Provide the (x, y) coordinate of the cell's center where the given text is located.  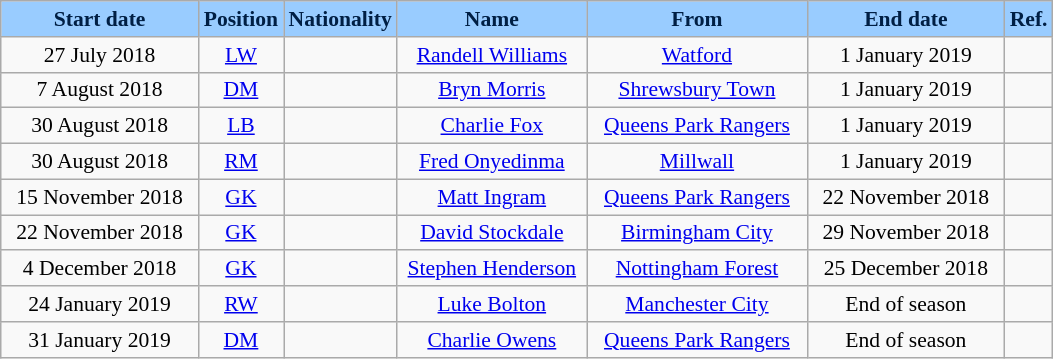
End date (906, 19)
From (697, 19)
4 December 2018 (100, 269)
Charlie Fox (492, 126)
7 August 2018 (100, 90)
Ref. (1029, 19)
Charlie Owens (492, 340)
RM (240, 162)
Millwall (697, 162)
Watford (697, 55)
Nationality (340, 19)
Bryn Morris (492, 90)
Birmingham City (697, 233)
Matt Ingram (492, 197)
25 December 2018 (906, 269)
24 January 2019 (100, 304)
Luke Bolton (492, 304)
Fred Onyedinma (492, 162)
27 July 2018 (100, 55)
Position (240, 19)
Nottingham Forest (697, 269)
LW (240, 55)
LB (240, 126)
Randell Williams (492, 55)
Name (492, 19)
Stephen Henderson (492, 269)
RW (240, 304)
Shrewsbury Town (697, 90)
15 November 2018 (100, 197)
Start date (100, 19)
29 November 2018 (906, 233)
Manchester City (697, 304)
David Stockdale (492, 233)
31 January 2019 (100, 340)
